Pinpoint the cell where the given text exists, returning its [x, y] midpoint coordinate. 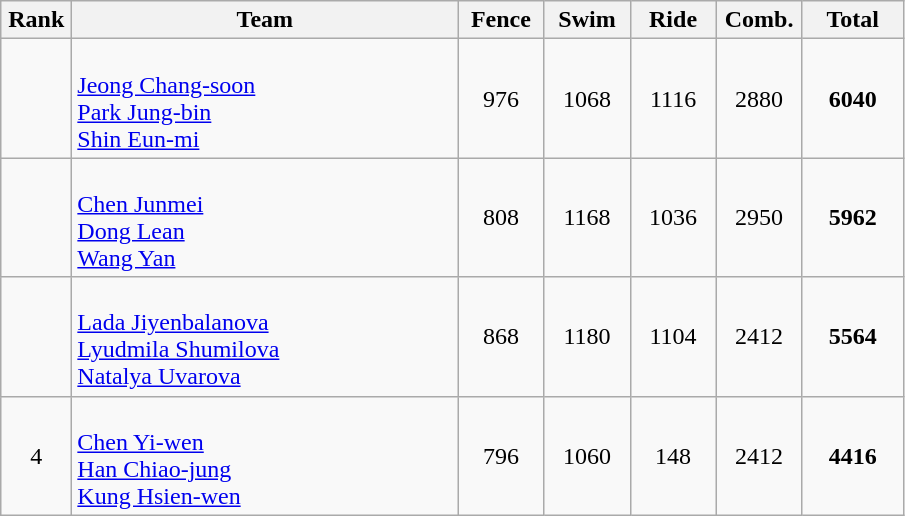
1068 [587, 98]
148 [673, 456]
Total [852, 20]
Swim [587, 20]
Team [265, 20]
Ride [673, 20]
2880 [759, 98]
796 [501, 456]
Chen Yi-wenHan Chiao-jungKung Hsien-wen [265, 456]
976 [501, 98]
1060 [587, 456]
1104 [673, 336]
Jeong Chang-soonPark Jung-binShin Eun-mi [265, 98]
2950 [759, 218]
Fence [501, 20]
Rank [36, 20]
4416 [852, 456]
6040 [852, 98]
1116 [673, 98]
1036 [673, 218]
1168 [587, 218]
5962 [852, 218]
5564 [852, 336]
808 [501, 218]
1180 [587, 336]
868 [501, 336]
4 [36, 456]
Comb. [759, 20]
Lada JiyenbalanovaLyudmila ShumilovaNatalya Uvarova [265, 336]
Chen JunmeiDong LeanWang Yan [265, 218]
